Detect which cell encompasses the target text, then output its (x, y) center coordinate. 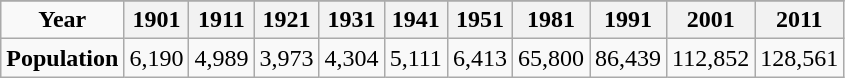
1911 (222, 20)
1991 (628, 20)
112,852 (711, 58)
6,190 (156, 58)
4,304 (352, 58)
2001 (711, 20)
6,413 (480, 58)
1931 (352, 20)
Year (62, 20)
128,561 (800, 58)
1951 (480, 20)
65,800 (550, 58)
2011 (800, 20)
4,989 (222, 58)
1941 (416, 20)
1981 (550, 20)
3,973 (286, 58)
5,111 (416, 58)
1901 (156, 20)
86,439 (628, 58)
1921 (286, 20)
Population (62, 58)
